Return the [X, Y] coordinate for the center point of the cell that contains the specified text.  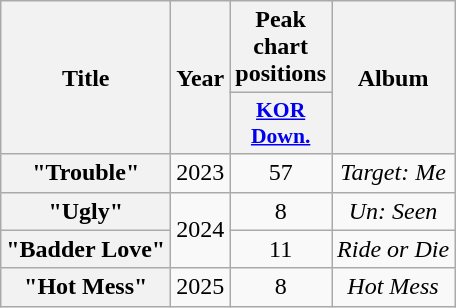
Year [200, 78]
Ride or Die [394, 249]
2024 [200, 230]
Title [86, 78]
2023 [200, 173]
"Badder Love" [86, 249]
11 [281, 249]
"Ugly" [86, 211]
KORDown. [281, 124]
Un: Seen [394, 211]
Hot Mess [394, 287]
Target: Me [394, 173]
Album [394, 78]
"Hot Mess" [86, 287]
"Trouble" [86, 173]
2025 [200, 287]
Peak chart positions [281, 47]
57 [281, 173]
